Pinpoint the cell where the given text exists, returning its [x, y] midpoint coordinate. 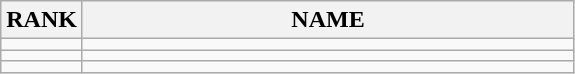
RANK [42, 20]
NAME [328, 20]
